Provide the [x, y] coordinate of the cell's center where the given text is located.  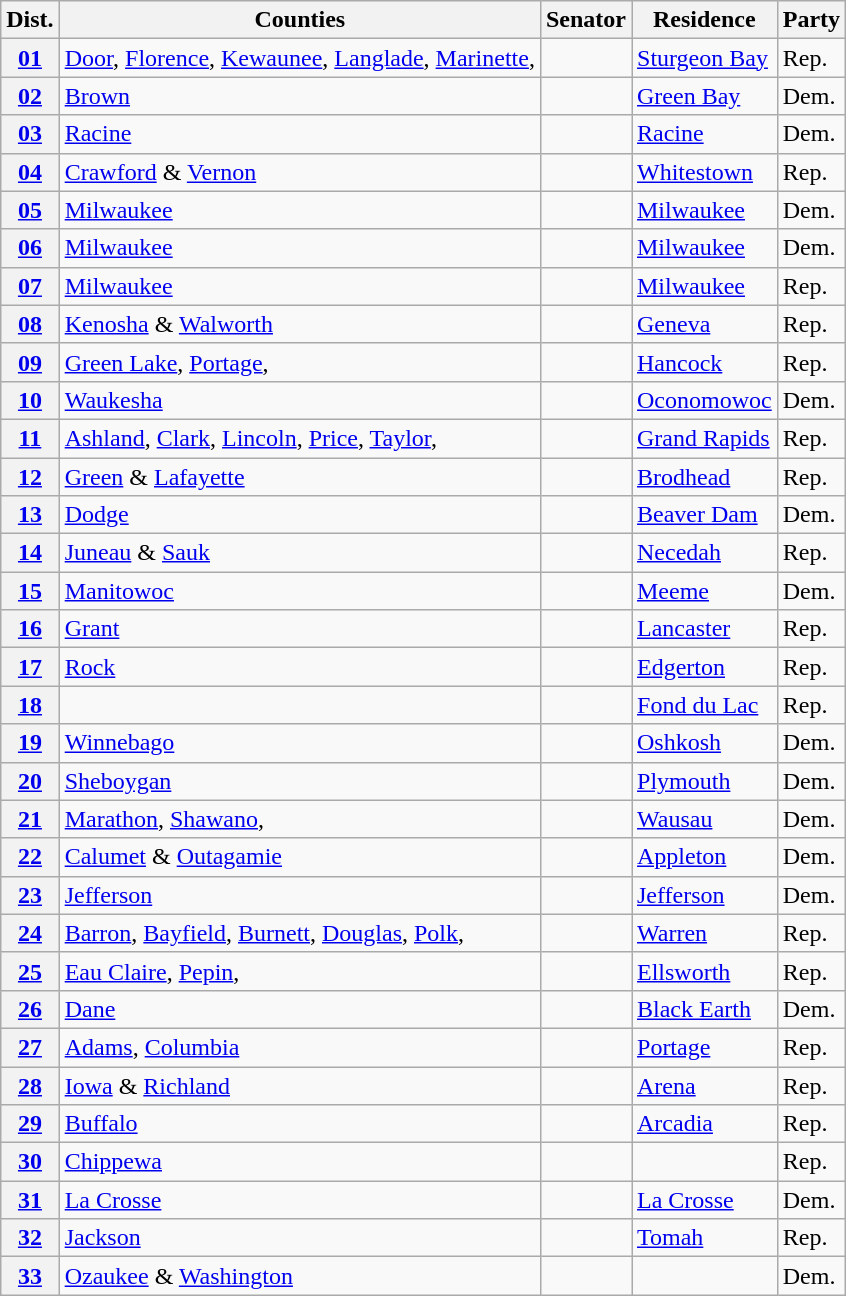
15 [30, 591]
Door, Florence, Kewaunee, Langlade, Marinette, [300, 58]
Lancaster [705, 629]
21 [30, 819]
Edgerton [705, 667]
06 [30, 248]
Oshkosh [705, 743]
Senator [586, 20]
Grand Rapids [705, 438]
Calumet & Outagamie [300, 857]
27 [30, 1047]
Rock [300, 667]
24 [30, 933]
Whitestown [705, 172]
12 [30, 477]
32 [30, 1238]
Chippewa [300, 1162]
Marathon, Shawano, [300, 819]
Counties [300, 20]
Kenosha & Walworth [300, 324]
Winnebago [300, 743]
Sheboygan [300, 781]
Arena [705, 1085]
Party [811, 20]
Eau Claire, Pepin, [300, 971]
20 [30, 781]
Brodhead [705, 477]
13 [30, 515]
33 [30, 1276]
08 [30, 324]
Green Lake, Portage, [300, 362]
Ellsworth [705, 971]
10 [30, 400]
22 [30, 857]
Iowa & Richland [300, 1085]
03 [30, 134]
18 [30, 705]
Grant [300, 629]
23 [30, 895]
Juneau & Sauk [300, 553]
Warren [705, 933]
Portage [705, 1047]
Appleton [705, 857]
Oconomowoc [705, 400]
Dist. [30, 20]
25 [30, 971]
02 [30, 96]
Green Bay [705, 96]
19 [30, 743]
05 [30, 210]
Residence [705, 20]
17 [30, 667]
14 [30, 553]
Dodge [300, 515]
31 [30, 1200]
Barron, Bayfield, Burnett, Douglas, Polk, [300, 933]
Jackson [300, 1238]
Necedah [705, 553]
Fond du Lac [705, 705]
Arcadia [705, 1124]
Crawford & Vernon [300, 172]
Brown [300, 96]
26 [30, 1009]
Geneva [705, 324]
16 [30, 629]
Plymouth [705, 781]
Buffalo [300, 1124]
28 [30, 1085]
Meeme [705, 591]
Manitowoc [300, 591]
Black Earth [705, 1009]
07 [30, 286]
Green & Lafayette [300, 477]
Adams, Columbia [300, 1047]
Ashland, Clark, Lincoln, Price, Taylor, [300, 438]
Waukesha [300, 400]
Wausau [705, 819]
09 [30, 362]
Dane [300, 1009]
11 [30, 438]
Sturgeon Bay [705, 58]
04 [30, 172]
Tomah [705, 1238]
Ozaukee & Washington [300, 1276]
Beaver Dam [705, 515]
30 [30, 1162]
01 [30, 58]
Hancock [705, 362]
29 [30, 1124]
